Scan for the cell matching the given text and deliver its [X, Y] coordinate at center. 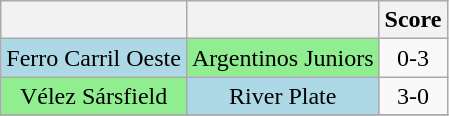
0-3 [413, 58]
Vélez Sársfield [94, 96]
Ferro Carril Oeste [94, 58]
River Plate [282, 96]
3-0 [413, 96]
Argentinos Juniors [282, 58]
Score [413, 20]
